Return [x, y] of the center of cell containing provided text 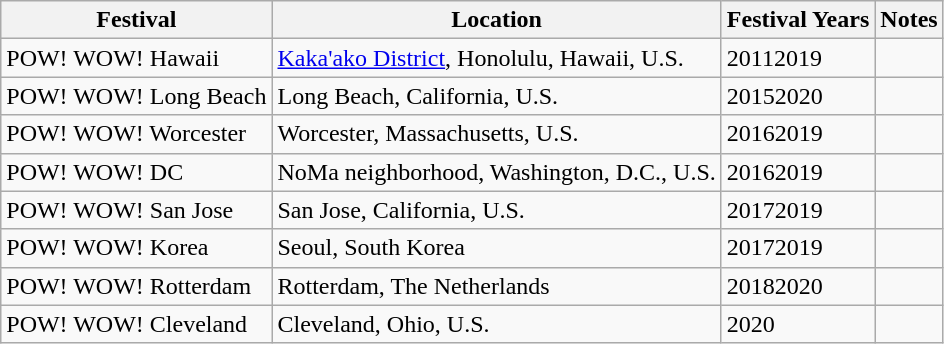
POW! WOW! Worcester [136, 134]
Seoul, South Korea [496, 248]
POW! WOW! Hawaii [136, 58]
Rotterdam, The Netherlands [496, 286]
San Jose, California, U.S. [496, 210]
Long Beach, California, U.S. [496, 96]
Festival Years [798, 20]
20182020 [798, 286]
20152020 [798, 96]
NoMa neighborhood, Washington, D.C., U.S. [496, 172]
Location [496, 20]
Cleveland, Ohio, U.S. [496, 324]
Festival [136, 20]
2020 [798, 324]
POW! WOW! Korea [136, 248]
Kaka'ako District, Honolulu, Hawaii, U.S. [496, 58]
POW! WOW! San Jose [136, 210]
POW! WOW! Long Beach [136, 96]
POW! WOW! DC [136, 172]
Notes [909, 20]
POW! WOW! Cleveland [136, 324]
20112019 [798, 58]
POW! WOW! Rotterdam [136, 286]
Worcester, Massachusetts, U.S. [496, 134]
